For the text-containing cell, return its midpoint in (X, Y) coordinate format. 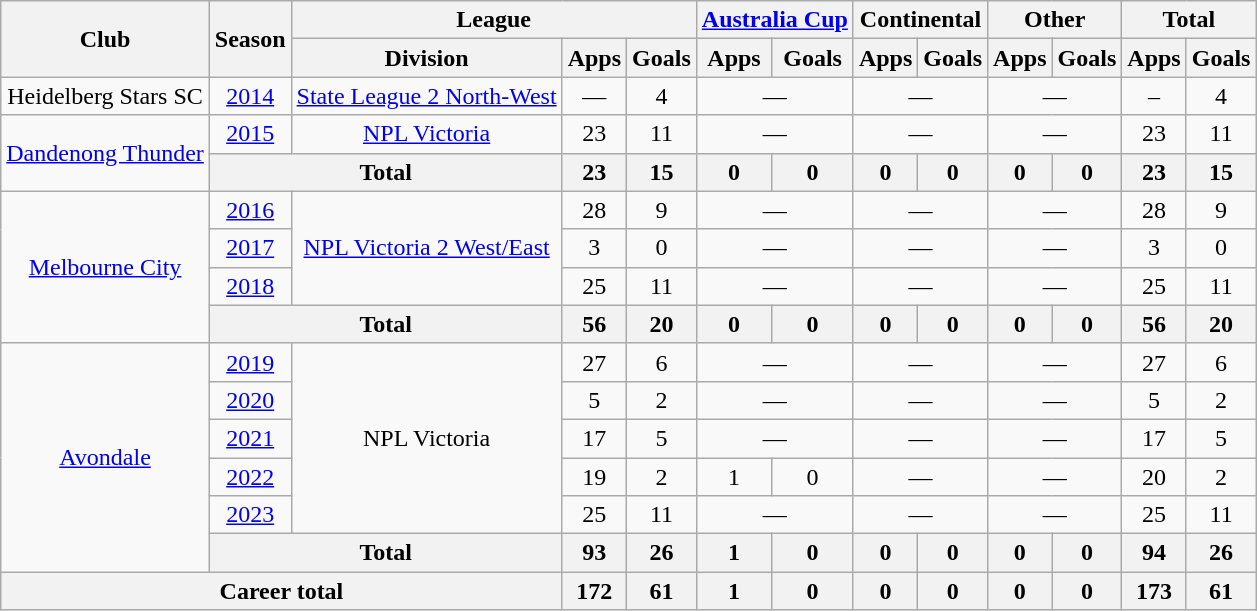
172 (594, 591)
Club (106, 39)
NPL Victoria 2 West/East (426, 248)
Heidelberg Stars SC (106, 96)
Continental (920, 20)
2023 (250, 515)
Season (250, 39)
Career total (282, 591)
173 (1154, 591)
Dandenong Thunder (106, 153)
– (1154, 96)
93 (594, 553)
2017 (250, 248)
2019 (250, 362)
Avondale (106, 457)
19 (594, 477)
State League 2 North-West (426, 96)
2015 (250, 134)
94 (1154, 553)
2014 (250, 96)
2021 (250, 438)
Other (1055, 20)
2016 (250, 210)
League (494, 20)
2022 (250, 477)
2020 (250, 400)
Division (426, 58)
Australia Cup (774, 20)
Melbourne City (106, 267)
2018 (250, 286)
